Output the [X, Y] coordinate of the center of the cell containing the given text.  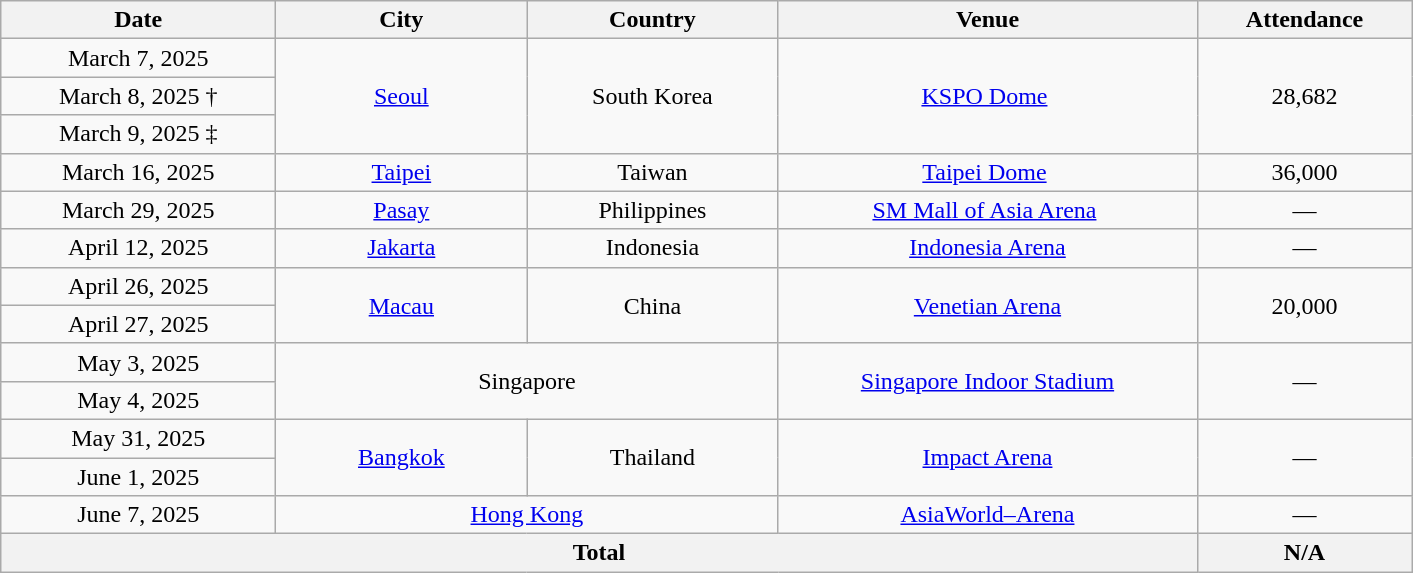
Venue [988, 20]
36,000 [1304, 172]
Total [599, 553]
Impact Arena [988, 457]
Hong Kong [527, 515]
Pasay [402, 210]
Bangkok [402, 457]
20,000 [1304, 305]
Singapore Indoor Stadium [988, 381]
May 4, 2025 [138, 400]
April 26, 2025 [138, 286]
June 7, 2025 [138, 515]
March 7, 2025 [138, 58]
China [652, 305]
KSPO Dome [988, 96]
March 29, 2025 [138, 210]
AsiaWorld–Arena [988, 515]
Attendance [1304, 20]
March 8, 2025 † [138, 96]
SM Mall of Asia Arena [988, 210]
South Korea [652, 96]
Macau [402, 305]
N/A [1304, 553]
Taipei [402, 172]
Philippines [652, 210]
Taiwan [652, 172]
Singapore [527, 381]
June 1, 2025 [138, 477]
Venetian Arena [988, 305]
May 3, 2025 [138, 362]
April 12, 2025 [138, 248]
Country [652, 20]
March 9, 2025 ‡ [138, 134]
Jakarta [402, 248]
March 16, 2025 [138, 172]
Indonesia [652, 248]
Date [138, 20]
28,682 [1304, 96]
Seoul [402, 96]
May 31, 2025 [138, 438]
Thailand [652, 457]
City [402, 20]
April 27, 2025 [138, 324]
Indonesia Arena [988, 248]
Taipei Dome [988, 172]
